Detect which cell encompasses the target text, then output its [X, Y] center coordinate. 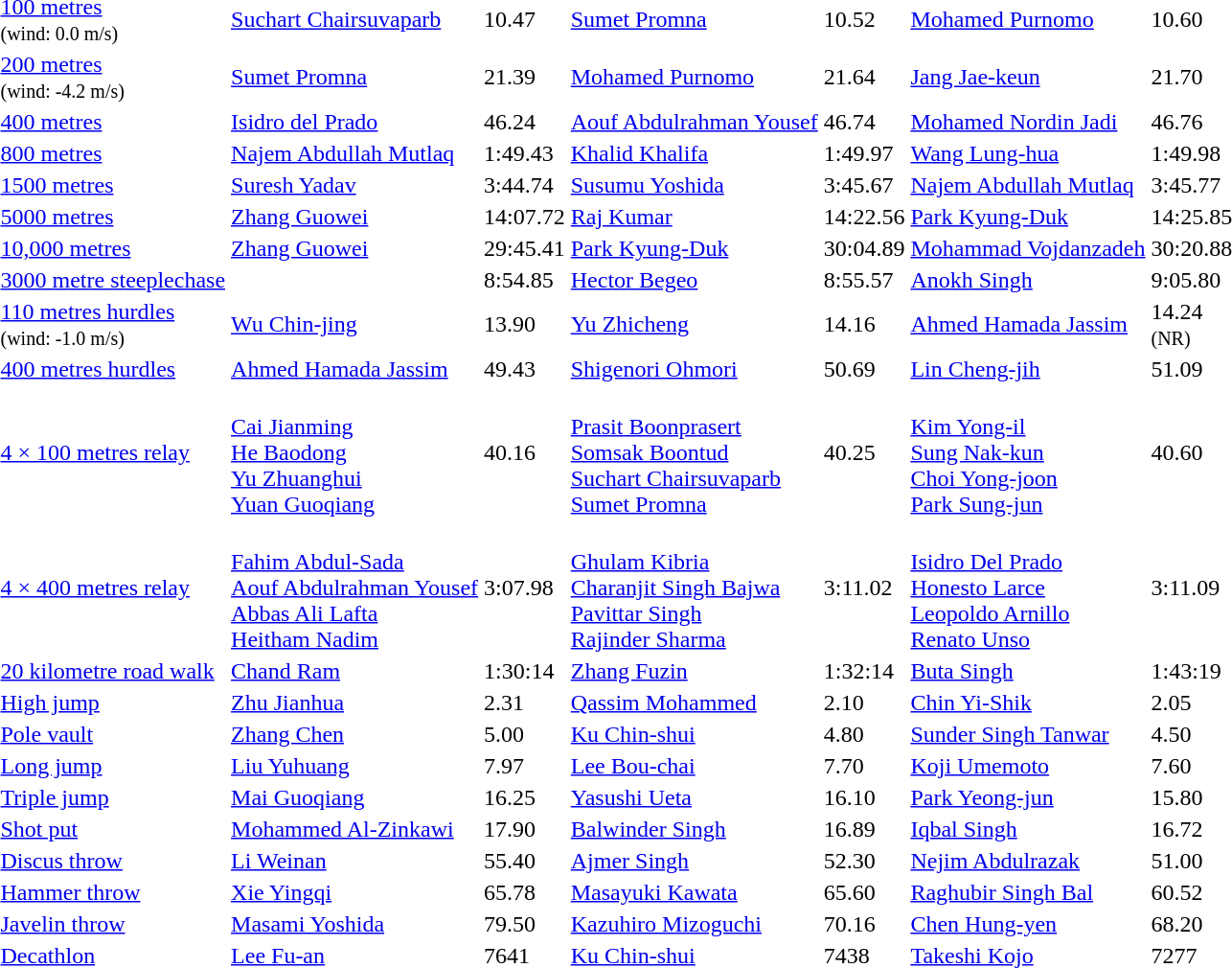
3:44.74 [525, 185]
1:49.97 [864, 153]
49.43 [525, 369]
Cai JianmingHe BaodongYu ZhuanghuiYuan Guoqiang [354, 452]
14.16 [864, 324]
Hector Begeo [694, 280]
40.16 [525, 452]
Park Yeong-jun [1028, 797]
Aouf Abdulrahman Yousef [694, 122]
Chin Yi-Shik [1028, 703]
7.70 [864, 766]
Lin Cheng-jih [1028, 369]
Raghubir Singh Bal [1028, 892]
Li Weinan [354, 861]
Isidro Del PradoHonesto LarceLeopoldo ArnilloRenato Unso [1028, 588]
30:04.89 [864, 248]
65.60 [864, 892]
Shigenori Ohmori [694, 369]
16.25 [525, 797]
16.10 [864, 797]
Balwinder Singh [694, 829]
29:45.41 [525, 248]
Nejim Abdulrazak [1028, 861]
Xie Yingqi [354, 892]
1:30:14 [525, 671]
14:07.72 [525, 217]
Ajmer Singh [694, 861]
17.90 [525, 829]
Chen Hung-yen [1028, 924]
21.64 [864, 77]
3:11.02 [864, 588]
2.10 [864, 703]
Ghulam KibriaCharanjit Singh BajwaPavittar SinghRajinder Sharma [694, 588]
8:55.57 [864, 280]
Wu Chin-jing [354, 324]
1:32:14 [864, 671]
Zhang Fuzin [694, 671]
Masayuki Kawata [694, 892]
Masami Yoshida [354, 924]
Yu Zhicheng [694, 324]
55.40 [525, 861]
50.69 [864, 369]
Zhu Jianhua [354, 703]
Kim Yong-ilSung Nak-kunChoi Yong-joonPark Sung-jun [1028, 452]
Sunder Singh Tanwar [1028, 734]
Jang Jae-keun [1028, 77]
Kazuhiro Mizoguchi [694, 924]
Mai Guoqiang [354, 797]
Zhang Chen [354, 734]
1:49.43 [525, 153]
Sumet Promna [354, 77]
Buta Singh [1028, 671]
Isidro del Prado [354, 122]
79.50 [525, 924]
3:07.98 [525, 588]
Liu Yuhuang [354, 766]
Mohammad Vojdanzadeh [1028, 248]
65.78 [525, 892]
Raj Kumar [694, 217]
40.25 [864, 452]
70.16 [864, 924]
Mohamed Nordin Jadi [1028, 122]
Khalid Khalifa [694, 153]
2.31 [525, 703]
46.74 [864, 122]
Qassim Mohammed [694, 703]
7.97 [525, 766]
Wang Lung-hua [1028, 153]
16.89 [864, 829]
Lee Bou-chai [694, 766]
Koji Umemoto [1028, 766]
Yasushi Ueta [694, 797]
Iqbal Singh [1028, 829]
46.24 [525, 122]
13.90 [525, 324]
8:54.85 [525, 280]
21.39 [525, 77]
Mohamed Purnomo [694, 77]
5.00 [525, 734]
Fahim Abdul-SadaAouf Abdulrahman YousefAbbas Ali LaftaHeitham Nadim [354, 588]
Susumu Yoshida [694, 185]
14:22.56 [864, 217]
Suresh Yadav [354, 185]
Ku Chin-shui [694, 734]
Prasit BoonprasertSomsak BoontudSuchart ChairsuvaparbSumet Promna [694, 452]
Anokh Singh [1028, 280]
4.80 [864, 734]
Mohammed Al-Zinkawi [354, 829]
3:45.67 [864, 185]
Chand Ram [354, 671]
52.30 [864, 861]
